Extract the [X, Y] coordinate from the center of the cell holding the provided text.  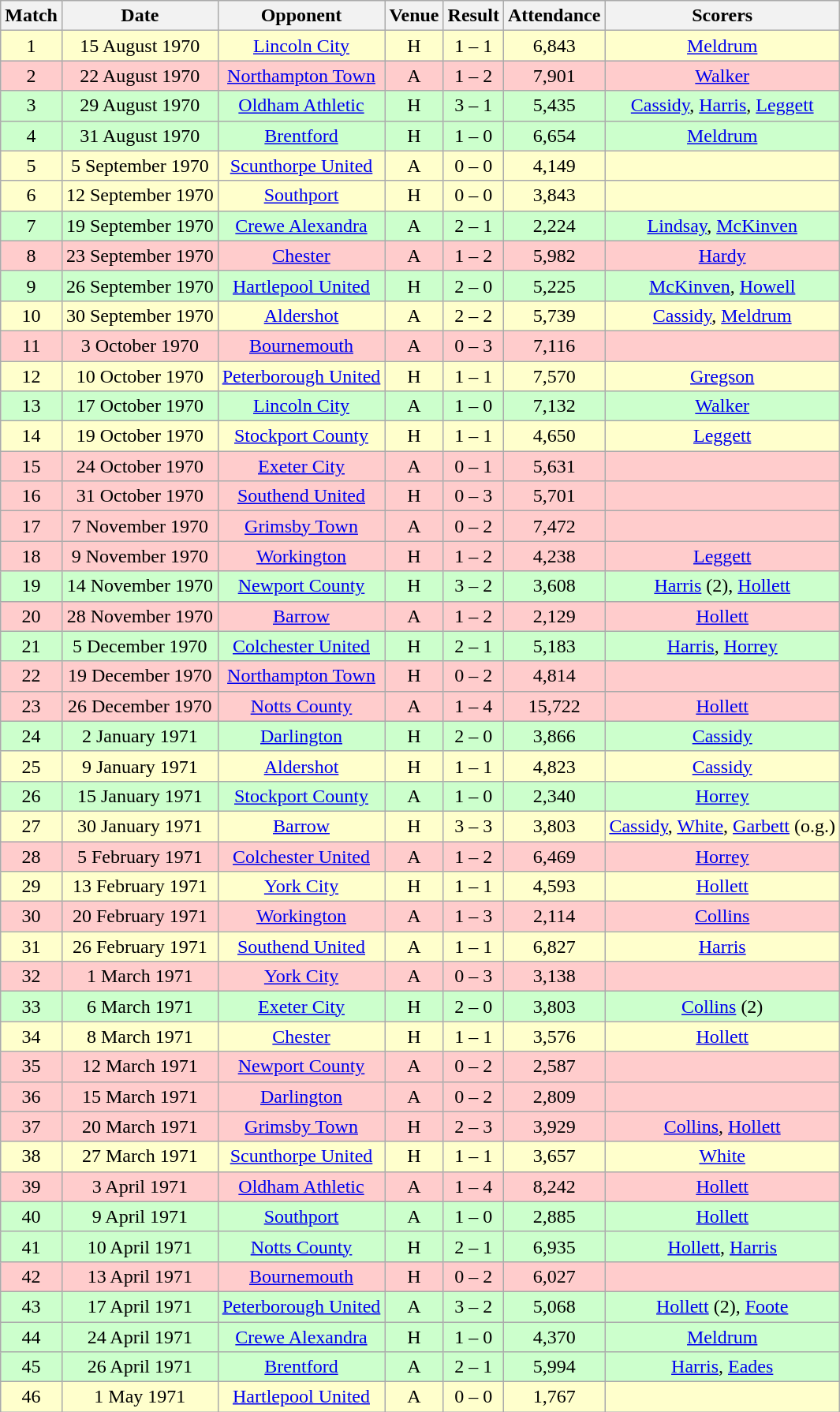
15,722 [554, 706]
6,843 [554, 46]
7,570 [554, 376]
19 [32, 586]
Cassidy, Meldrum [722, 316]
28 November 1970 [140, 616]
Harris, Horrey [722, 646]
Venue [414, 16]
Opponent [301, 16]
30 [32, 917]
3,138 [554, 977]
9 November 1970 [140, 556]
Harris, Eades [722, 1367]
23 September 1970 [140, 256]
19 September 1970 [140, 226]
12 [32, 376]
28 [32, 856]
3,929 [554, 1126]
22 [32, 676]
Collins (2) [722, 1007]
24 October 1970 [140, 466]
42 [32, 1276]
36 [32, 1096]
2,129 [554, 616]
Hollett (2), Foote [722, 1306]
1 March 1971 [140, 977]
21 [32, 646]
20 [32, 616]
19 October 1970 [140, 436]
15 January 1971 [140, 796]
30 January 1971 [140, 826]
4,823 [554, 766]
32 [32, 977]
2,885 [554, 1216]
Lindsay, McKinven [722, 226]
4,650 [554, 436]
7,116 [554, 346]
27 March 1971 [140, 1156]
Date [140, 16]
37 [32, 1126]
15 August 1970 [140, 46]
4,238 [554, 556]
16 [32, 496]
35 [32, 1066]
Hardy [722, 256]
12 March 1971 [140, 1066]
3 – 3 [473, 826]
3 October 1970 [140, 346]
McKinven, Howell [722, 286]
11 [32, 346]
4,593 [554, 887]
5,068 [554, 1306]
0 – 1 [473, 466]
2,587 [554, 1066]
17 April 1971 [140, 1306]
6,654 [554, 136]
9 January 1971 [140, 766]
14 November 1970 [140, 586]
4 [32, 136]
46 [32, 1397]
45 [32, 1367]
8,242 [554, 1186]
5,701 [554, 496]
5 February 1971 [140, 856]
38 [32, 1156]
Harris (2), Hollett [722, 586]
Scorers [722, 16]
19 December 1970 [140, 676]
39 [32, 1186]
5 September 1970 [140, 166]
9 [32, 286]
3,843 [554, 196]
10 [32, 316]
1,767 [554, 1397]
4,814 [554, 676]
27 [32, 826]
3 [32, 106]
5 December 1970 [140, 646]
6 March 1971 [140, 1007]
26 [32, 796]
43 [32, 1306]
26 December 1970 [140, 706]
Collins [722, 917]
2 – 2 [473, 316]
6 [32, 196]
1 [32, 46]
Harris [722, 947]
8 [32, 256]
Result [473, 16]
23 [32, 706]
24 [32, 736]
Cassidy, White, Garbett (o.g.) [722, 826]
10 April 1971 [140, 1246]
Hollett, Harris [722, 1246]
20 March 1971 [140, 1126]
17 [32, 526]
5,982 [554, 256]
13 [32, 406]
25 [32, 766]
Cassidy, Harris, Leggett [722, 106]
Attendance [554, 16]
12 September 1970 [140, 196]
7,472 [554, 526]
20 February 1971 [140, 917]
31 October 1970 [140, 496]
31 [32, 947]
1 – 3 [473, 917]
7 November 1970 [140, 526]
6,469 [554, 856]
2,340 [554, 796]
22 August 1970 [140, 76]
6,935 [554, 1246]
30 September 1970 [140, 316]
7 [32, 226]
14 [32, 436]
5,225 [554, 286]
3,608 [554, 586]
Gregson [722, 376]
26 February 1971 [140, 947]
5,631 [554, 466]
1 May 1971 [140, 1397]
6,827 [554, 947]
Collins, Hollett [722, 1126]
26 April 1971 [140, 1367]
29 August 1970 [140, 106]
5,183 [554, 646]
Match [32, 16]
2 January 1971 [140, 736]
5,435 [554, 106]
31 August 1970 [140, 136]
13 February 1971 [140, 887]
6,027 [554, 1276]
18 [32, 556]
2,809 [554, 1096]
15 March 1971 [140, 1096]
34 [32, 1037]
10 October 1970 [140, 376]
3 April 1971 [140, 1186]
44 [32, 1337]
4,370 [554, 1337]
5,994 [554, 1367]
3,576 [554, 1037]
2 [32, 76]
3,866 [554, 736]
8 March 1971 [140, 1037]
2,224 [554, 226]
29 [32, 887]
2,114 [554, 917]
4,149 [554, 166]
5 [32, 166]
3 – 1 [473, 106]
5,739 [554, 316]
15 [32, 466]
2 – 3 [473, 1126]
White [722, 1156]
3,657 [554, 1156]
24 April 1971 [140, 1337]
40 [32, 1216]
7,132 [554, 406]
9 April 1971 [140, 1216]
33 [32, 1007]
26 September 1970 [140, 286]
17 October 1970 [140, 406]
13 April 1971 [140, 1276]
41 [32, 1246]
7,901 [554, 76]
